Detect which cell encompasses the target text, then output its (x, y) center coordinate. 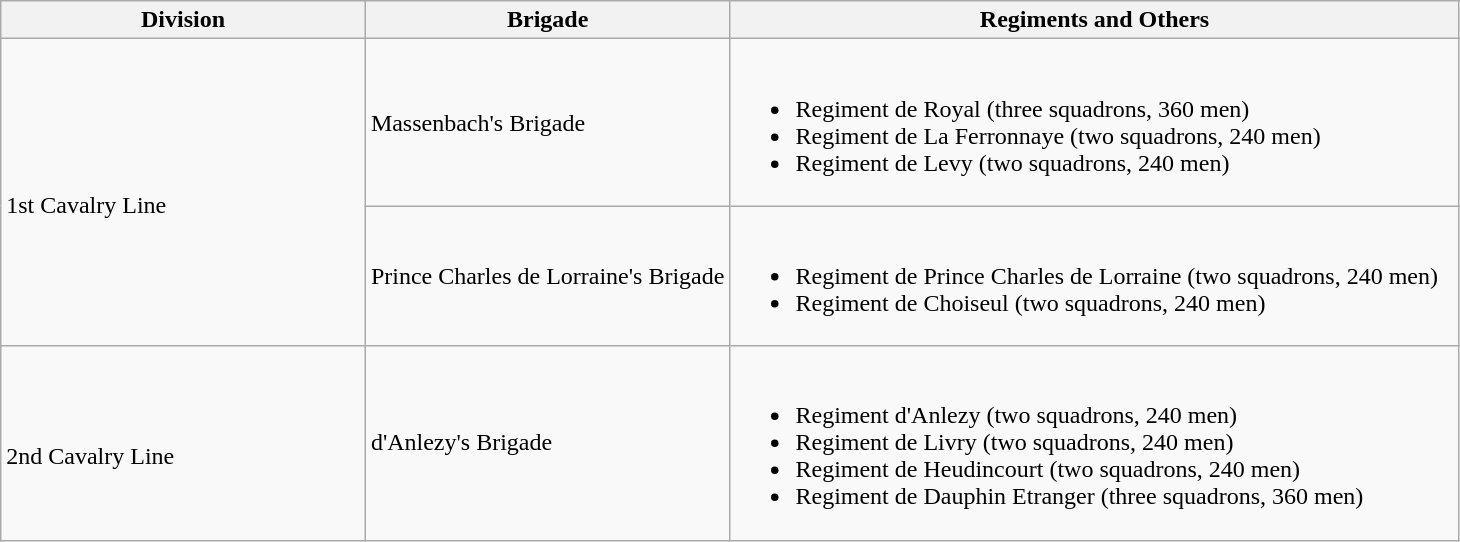
Prince Charles de Lorraine's Brigade (548, 276)
Regiments and Others (1094, 20)
1st Cavalry Line (184, 192)
Massenbach's Brigade (548, 122)
Division (184, 20)
Brigade (548, 20)
2nd Cavalry Line (184, 443)
d'Anlezy's Brigade (548, 443)
Regiment de Prince Charles de Lorraine (two squadrons, 240 men)Regiment de Choiseul (two squadrons, 240 men) (1094, 276)
Regiment de Royal (three squadrons, 360 men)Regiment de La Ferronnaye (two squadrons, 240 men)Regiment de Levy (two squadrons, 240 men) (1094, 122)
